Determine the [X, Y] coordinate at the center of the cell enclosing the given text.  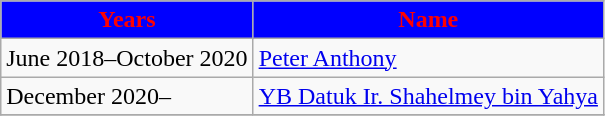
YB Datuk Ir. Shahelmey bin Yahya [428, 96]
December 2020– [127, 96]
Peter Anthony [428, 58]
June 2018–October 2020 [127, 58]
Name [428, 20]
Years [127, 20]
